Provide the [X, Y] coordinate of the cell's center where the given text is located.  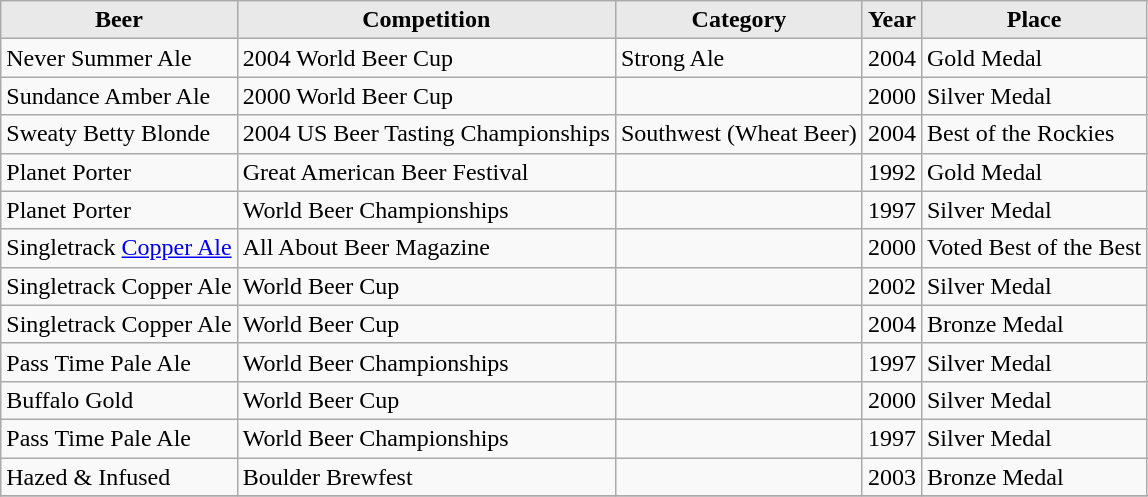
2002 [892, 286]
Great American Beer Festival [426, 172]
Buffalo Gold [119, 400]
2003 [892, 477]
Hazed & Infused [119, 477]
Beer [119, 20]
Boulder Brewfest [426, 477]
Southwest (Wheat Beer) [738, 134]
Year [892, 20]
Voted Best of the Best [1034, 248]
2004 US Beer Tasting Championships [426, 134]
Category [738, 20]
2004 World Beer Cup [426, 58]
1992 [892, 172]
Best of the Rockies [1034, 134]
2000 World Beer Cup [426, 96]
Never Summer Ale [119, 58]
Strong Ale [738, 58]
All About Beer Magazine [426, 248]
Sweaty Betty Blonde [119, 134]
Competition [426, 20]
Sundance Amber Ale [119, 96]
Place [1034, 20]
